Scan for the cell matching the given text and deliver its [X, Y] coordinate at center. 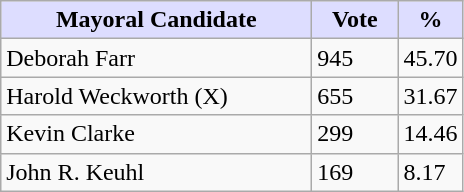
Mayoral Candidate [156, 20]
945 [355, 58]
655 [355, 96]
45.70 [430, 58]
Vote [355, 20]
Kevin Clarke [156, 134]
% [430, 20]
299 [355, 134]
Deborah Farr [156, 58]
John R. Keuhl [156, 172]
14.46 [430, 134]
31.67 [430, 96]
169 [355, 172]
8.17 [430, 172]
Harold Weckworth (X) [156, 96]
